Pinpoint the cell where the given text exists, returning its (X, Y) midpoint coordinate. 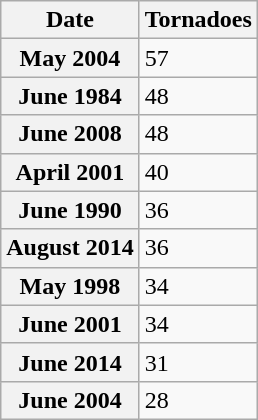
Tornadoes (198, 20)
Date (70, 20)
57 (198, 58)
31 (198, 362)
June 1990 (70, 210)
June 1984 (70, 96)
August 2014 (70, 248)
April 2001 (70, 172)
40 (198, 172)
June 2001 (70, 324)
June 2008 (70, 134)
May 1998 (70, 286)
June 2004 (70, 400)
28 (198, 400)
June 2014 (70, 362)
May 2004 (70, 58)
